Provide the [x, y] coordinate of the cell's center where the given text is located.  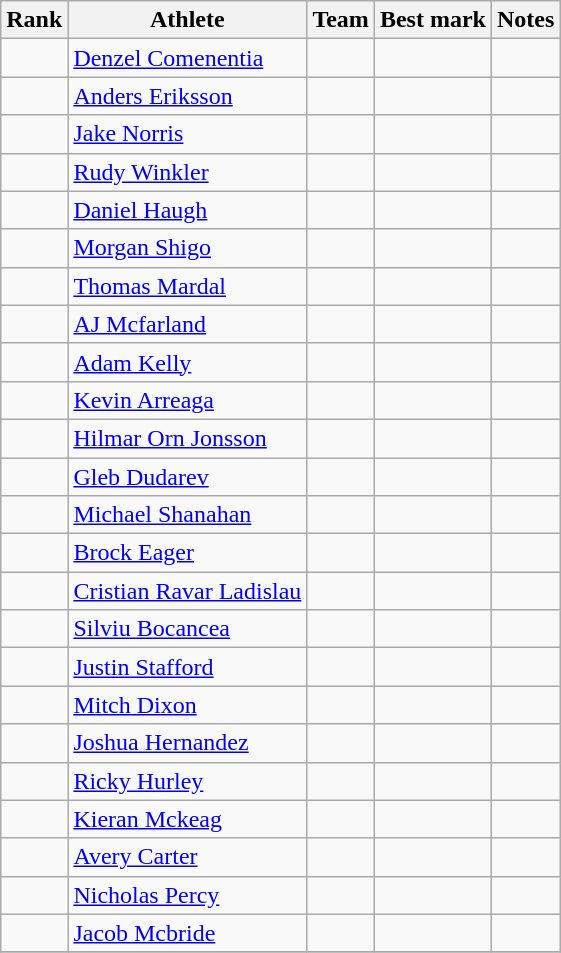
Thomas Mardal [188, 286]
Best mark [432, 20]
Gleb Dudarev [188, 477]
Cristian Ravar Ladislau [188, 591]
AJ Mcfarland [188, 324]
Kevin Arreaga [188, 400]
Silviu Bocancea [188, 629]
Mitch Dixon [188, 705]
Denzel Comenentia [188, 58]
Kieran Mckeag [188, 819]
Morgan Shigo [188, 248]
Jake Norris [188, 134]
Anders Eriksson [188, 96]
Joshua Hernandez [188, 743]
Notes [525, 20]
Brock Eager [188, 553]
Daniel Haugh [188, 210]
Nicholas Percy [188, 895]
Rank [34, 20]
Avery Carter [188, 857]
Team [341, 20]
Ricky Hurley [188, 781]
Athlete [188, 20]
Hilmar Orn Jonsson [188, 438]
Adam Kelly [188, 362]
Jacob Mcbride [188, 933]
Rudy Winkler [188, 172]
Justin Stafford [188, 667]
Michael Shanahan [188, 515]
